Locate the cell with the specified text and output its (x, y) center coordinate. 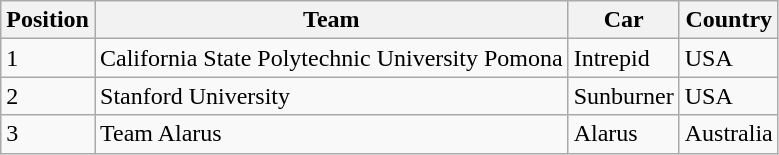
Team (331, 20)
Position (48, 20)
Car (624, 20)
3 (48, 134)
2 (48, 96)
Stanford University (331, 96)
Alarus (624, 134)
Intrepid (624, 58)
1 (48, 58)
Sunburner (624, 96)
Australia (728, 134)
California State Polytechnic University Pomona (331, 58)
Team Alarus (331, 134)
Country (728, 20)
